Locate the cell with the specified text and output its [X, Y] center coordinate. 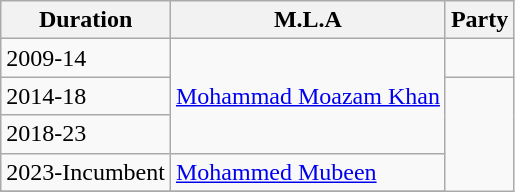
2018-23 [86, 134]
2023-Incumbent [86, 172]
M.L.A [308, 20]
Mohammed Mubeen [308, 172]
2009-14 [86, 58]
Duration [86, 20]
Mohammad Moazam Khan [308, 96]
Party [479, 20]
2014-18 [86, 96]
